Determine the [X, Y] coordinate at the center of the cell enclosing the given text.  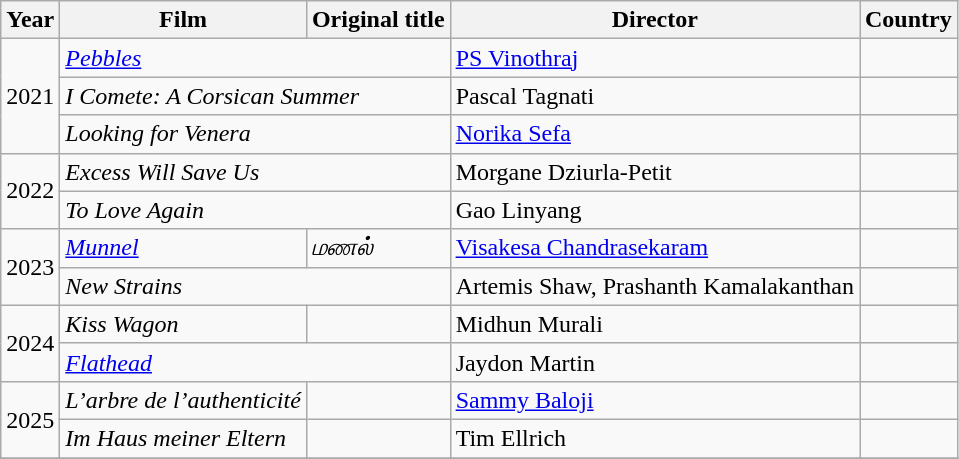
Im Haus meiner Eltern [184, 438]
Pascal Tagnati [654, 96]
Norika Sefa [654, 134]
Original title [378, 20]
New Strains [255, 286]
Tim Ellrich [654, 438]
I Comete: A Corsican Summer [255, 96]
2023 [30, 267]
Jaydon Martin [654, 362]
2024 [30, 343]
Artemis Shaw, Prashanth Kamalakanthan [654, 286]
2025 [30, 419]
Visakesa Chandrasekaram [654, 248]
Munnel [184, 248]
2021 [30, 96]
Gao Linyang [654, 210]
Morgane Dziurla-Petit [654, 172]
Looking for Venera [255, 134]
Pebbles [255, 58]
2022 [30, 191]
Film [184, 20]
Flathead [255, 362]
Director [654, 20]
Sammy Baloji [654, 400]
Kiss Wagon [184, 324]
Midhun Murali [654, 324]
L’arbre de l’authenticité [184, 400]
Excess Will Save Us [255, 172]
To Love Again [255, 210]
மணல் [378, 248]
Country [909, 20]
PS Vinothraj [654, 58]
Year [30, 20]
